Determine the [X, Y] coordinate at the center of the cell enclosing the given text.  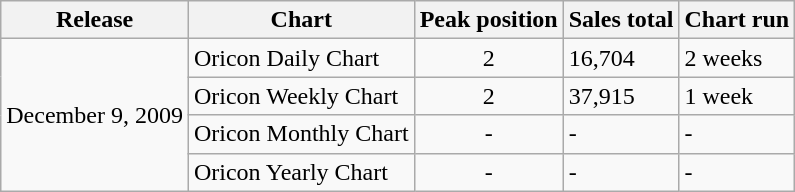
Oricon Monthly Chart [301, 134]
Chart [301, 20]
Peak position [488, 20]
1 week [737, 96]
37,915 [621, 96]
Oricon Weekly Chart [301, 96]
Sales total [621, 20]
Chart run [737, 20]
2 weeks [737, 58]
December 9, 2009 [95, 115]
16,704 [621, 58]
Oricon Daily Chart [301, 58]
Oricon Yearly Chart [301, 172]
Release [95, 20]
